Return the [x, y] coordinate for the center point of the cell that contains the specified text.  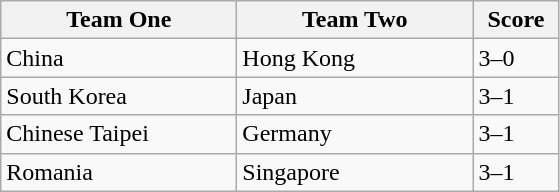
South Korea [119, 96]
Germany [355, 134]
3–0 [516, 58]
Singapore [355, 172]
Hong Kong [355, 58]
Chinese Taipei [119, 134]
China [119, 58]
Romania [119, 172]
Score [516, 20]
Team One [119, 20]
Japan [355, 96]
Team Two [355, 20]
